Find where the given text appears and provide that cell's center as (X, Y) coordinate. 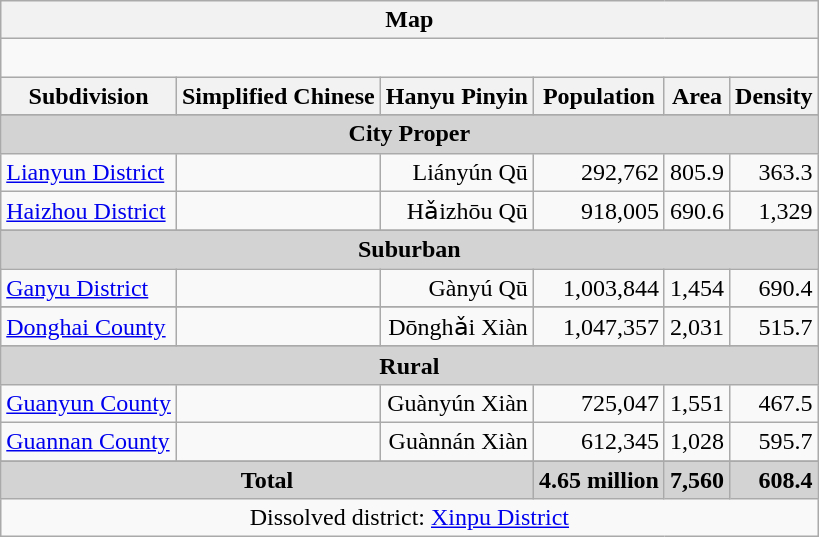
1,047,357 (598, 327)
Dissolved district: Xinpu District (410, 518)
Guànnán Xiàn (456, 441)
2,031 (696, 327)
805.9 (696, 172)
1,454 (696, 288)
Guannan County (89, 441)
Subdivision (89, 96)
725,047 (598, 403)
Simplified Chinese (278, 96)
Suburban (410, 250)
292,762 (598, 172)
Density (774, 96)
Lianyun District (89, 172)
Gànyú Qū (456, 288)
7,560 (696, 479)
595.7 (774, 441)
Total (268, 479)
515.7 (774, 327)
467.5 (774, 403)
Dōnghǎi Xiàn (456, 327)
918,005 (598, 211)
Area (696, 96)
1,003,844 (598, 288)
Guanyun County (89, 403)
1,028 (696, 441)
City Proper (410, 134)
Donghai County (89, 327)
690.6 (696, 211)
Map (410, 20)
608.4 (774, 479)
690.4 (774, 288)
Guànyún Xiàn (456, 403)
Haizhou District (89, 211)
Liányún Qū (456, 172)
612,345 (598, 441)
363.3 (774, 172)
1,329 (774, 211)
Hanyu Pinyin (456, 96)
Rural (410, 365)
4.65 million (598, 479)
Hǎizhōu Qū (456, 211)
1,551 (696, 403)
Population (598, 96)
Ganyu District (89, 288)
